Locate the cell with the specified text and output its [X, Y] center coordinate. 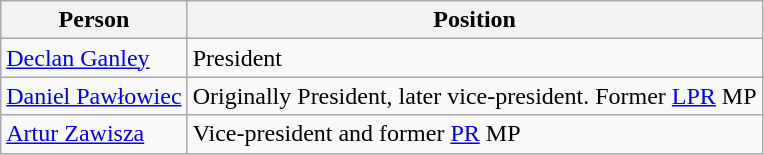
Declan Ganley [94, 58]
Artur Zawisza [94, 134]
Daniel Pawłowiec [94, 96]
President [474, 58]
Vice-president and former PR MP [474, 134]
Originally President, later vice-president. Former LPR MP [474, 96]
Position [474, 20]
Person [94, 20]
